Locate the cell with the specified text and output its [X, Y] center coordinate. 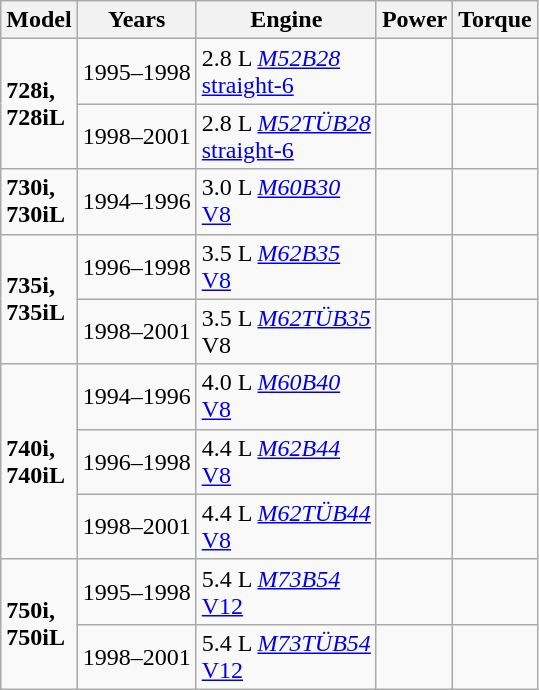
Years [136, 20]
5.4 L M73TÜB54 V12 [286, 656]
Power [414, 20]
750i, 750iL [39, 624]
4.4 L M62B44 V8 [286, 462]
2.8 L M52B28 straight-6 [286, 72]
740i, 740iL [39, 462]
Model [39, 20]
5.4 L M73B54 V12 [286, 592]
4.0 L M60B40 V8 [286, 396]
3.5 L M62B35 V8 [286, 266]
730i, 730iL [39, 202]
735i, 735iL [39, 299]
4.4 L M62TÜB44 V8 [286, 526]
2.8 L M52TÜB28 straight-6 [286, 136]
3.0 L M60B30 V8 [286, 202]
3.5 L M62TÜB35 V8 [286, 332]
728i, 728iL [39, 104]
Torque [495, 20]
Engine [286, 20]
